Find where the given text appears and provide that cell's center as (X, Y) coordinate. 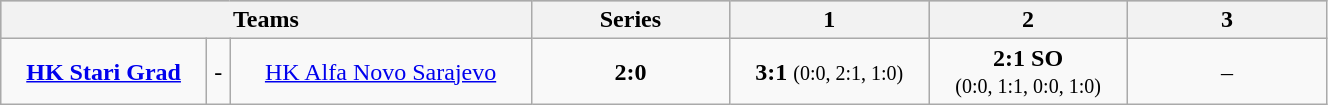
3 (1228, 20)
1 (830, 20)
2 (1028, 20)
2:0 (630, 72)
- (218, 72)
Series (630, 20)
2:1 SO (0:0, 1:1, 0:0, 1:0) (1028, 72)
Teams (266, 20)
– (1228, 72)
3:1 (0:0, 2:1, 1:0) (830, 72)
HK Stari Grad (104, 72)
HK Alfa Novo Sarajevo (380, 72)
